Provide the [X, Y] coordinate of the cell's center where the given text is located.  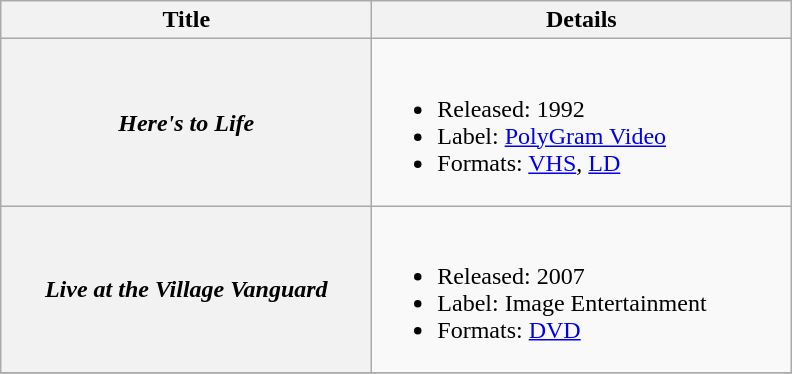
Title [186, 20]
Released: 2007Label: Image EntertainmentFormats: DVD [582, 290]
Released: 1992Label: PolyGram VideoFormats: VHS, LD [582, 122]
Details [582, 20]
Live at the Village Vanguard [186, 290]
Here's to Life [186, 122]
